Detect which cell encompasses the target text, then output its (X, Y) center coordinate. 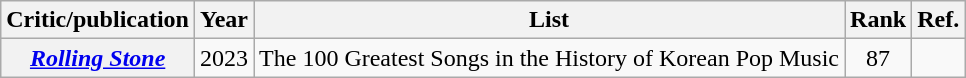
2023 (224, 58)
The 100 Greatest Songs in the History of Korean Pop Music (550, 58)
Rolling Stone (98, 58)
Year (224, 20)
Critic/publication (98, 20)
List (550, 20)
87 (878, 58)
Rank (878, 20)
Ref. (938, 20)
